Scan for the cell matching the given text and deliver its [X, Y] coordinate at center. 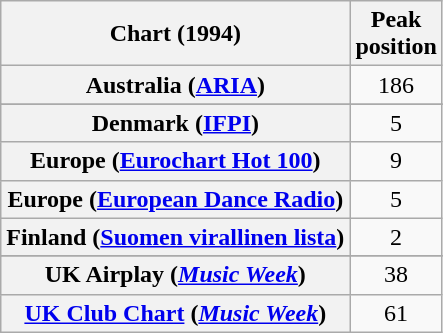
2 [396, 237]
9 [396, 161]
Chart (1994) [176, 34]
Finland (Suomen virallinen lista) [176, 237]
Europe (European Dance Radio) [176, 199]
61 [396, 313]
Australia (ARIA) [176, 85]
Europe (Eurochart Hot 100) [176, 161]
UK Airplay (Music Week) [176, 275]
UK Club Chart (Music Week) [176, 313]
Denmark (IFPI) [176, 123]
38 [396, 275]
Peakposition [396, 34]
186 [396, 85]
